From the cell containing the given text, extract its center point as [X, Y] coordinate. 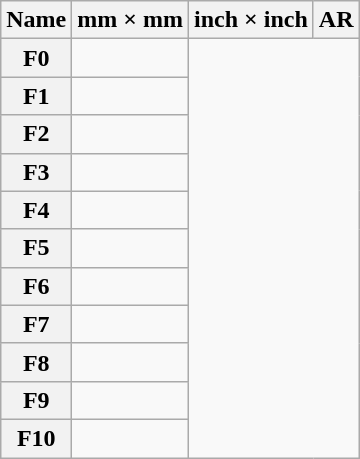
F5 [36, 248]
Name [36, 20]
F0 [36, 58]
F1 [36, 96]
F6 [36, 286]
F9 [36, 400]
F4 [36, 210]
mm × mm [130, 20]
inch × inch [252, 20]
F7 [36, 324]
F10 [36, 438]
AR [336, 20]
F2 [36, 134]
F3 [36, 172]
F8 [36, 362]
